From the cell containing the given text, extract its center point as (x, y) coordinate. 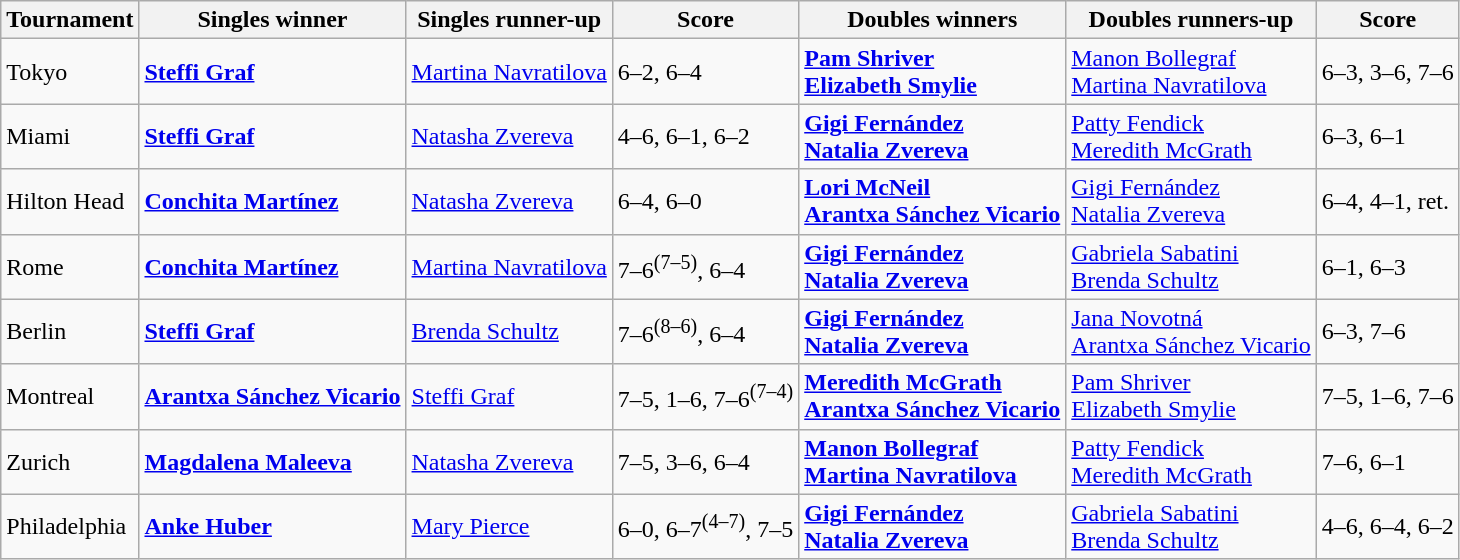
Anke Huber (272, 526)
6–3, 3–6, 7–6 (1388, 72)
7–6(7–5), 6–4 (705, 266)
7–6, 6–1 (1388, 462)
Miami (70, 136)
6–2, 6–4 (705, 72)
Zurich (70, 462)
Montreal (70, 396)
6–3, 6–1 (1388, 136)
6–4, 4–1, ret. (1388, 202)
6–4, 6–0 (705, 202)
Philadelphia (70, 526)
6–3, 7–6 (1388, 332)
4–6, 6–1, 6–2 (705, 136)
Berlin (70, 332)
Tokyo (70, 72)
Jana Novotná Arantxa Sánchez Vicario (1191, 332)
Brenda Schultz (509, 332)
4–6, 6–4, 6–2 (1388, 526)
Mary Pierce (509, 526)
Arantxa Sánchez Vicario (272, 396)
7–5, 1–6, 7–6(7–4) (705, 396)
Doubles winners (932, 20)
Tournament (70, 20)
7–5, 3–6, 6–4 (705, 462)
Singles winner (272, 20)
6–1, 6–3 (1388, 266)
Singles runner-up (509, 20)
Lori McNeil Arantxa Sánchez Vicario (932, 202)
Hilton Head (70, 202)
Meredith McGrath Arantxa Sánchez Vicario (932, 396)
7–5, 1–6, 7–6 (1388, 396)
Rome (70, 266)
7–6(8–6), 6–4 (705, 332)
6–0, 6–7(4–7), 7–5 (705, 526)
Doubles runners-up (1191, 20)
Magdalena Maleeva (272, 462)
